Return [X, Y] of the center of cell containing provided text 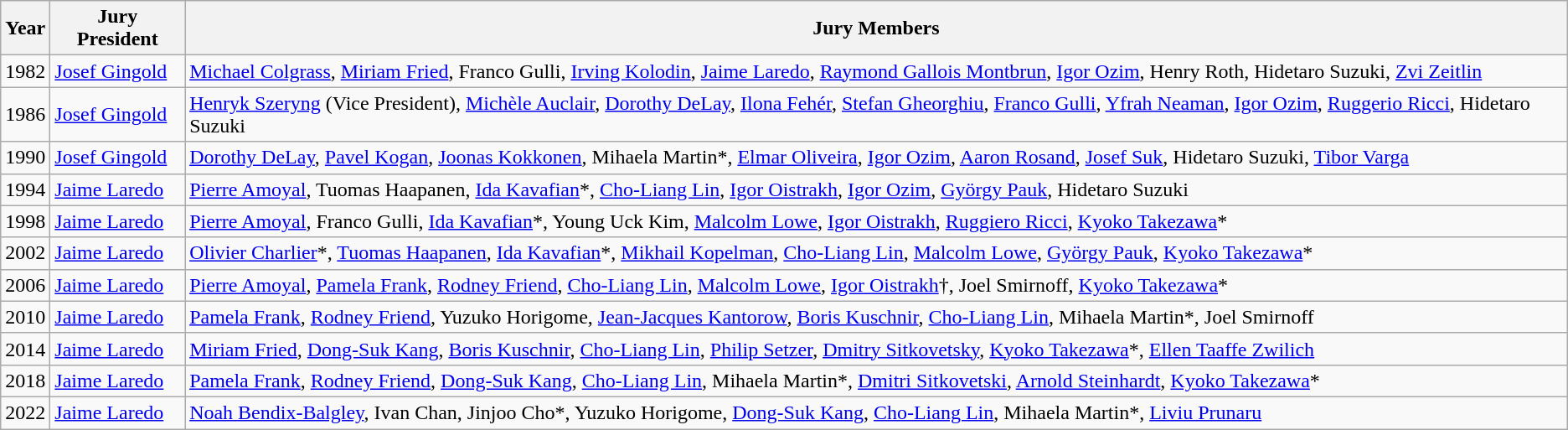
2002 [25, 253]
Olivier Charlier*, Tuomas Haapanen, Ida Kavafian*, Mikhail Kopelman, Cho-Liang Lin, Malcolm Lowe, György Pauk, Kyoko Takezawa* [876, 253]
Dorothy DeLay, Pavel Kogan, Joonas Kokkonen, Mihaela Martin*, Elmar Oliveira, Igor Ozim, Aaron Rosand, Josef Suk, Hidetaro Suzuki, Tibor Varga [876, 158]
1986 [25, 114]
Pamela Frank, Rodney Friend, Dong-Suk Kang, Cho-Liang Lin, Mihaela Martin*, Dmitri Sitkovetski, Arnold Steinhardt, Kyoko Takezawa* [876, 381]
Pierre Amoyal, Tuomas Haapanen, Ida Kavafian*, Cho-Liang Lin, Igor Oistrakh, Igor Ozim, György Pauk, Hidetaro Suzuki [876, 189]
2006 [25, 285]
Pierre Amoyal, Franco Gulli, Ida Kavafian*, Young Uck Kim, Malcolm Lowe, Igor Oistrakh, Ruggiero Ricci, Kyoko Takezawa* [876, 221]
Pierre Amoyal, Pamela Frank, Rodney Friend, Cho-Liang Lin, Malcolm Lowe, Igor Oistrakh†, Joel Smirnoff, Kyoko Takezawa* [876, 285]
Noah Bendix-Balgley, Ivan Chan, Jinjoo Cho*, Yuzuko Horigome, Dong-Suk Kang, Cho-Liang Lin, Mihaela Martin*, Liviu Prunaru [876, 412]
2010 [25, 317]
1998 [25, 221]
1994 [25, 189]
1990 [25, 158]
2018 [25, 381]
Miriam Fried, Dong-Suk Kang, Boris Kuschnir, Cho-Liang Lin, Philip Setzer, Dmitry Sitkovetsky, Kyoko Takezawa*, Ellen Taaffe Zwilich [876, 349]
1982 [25, 71]
2014 [25, 349]
Pamela Frank, Rodney Friend, Yuzuko Horigome, Jean-Jacques Kantorow, Boris Kuschnir, Cho-Liang Lin, Mihaela Martin*, Joel Smirnoff [876, 317]
Year [25, 28]
2022 [25, 412]
Jury President [117, 28]
Jury Members [876, 28]
